Pinpoint the cell where the given text exists, returning its (X, Y) midpoint coordinate. 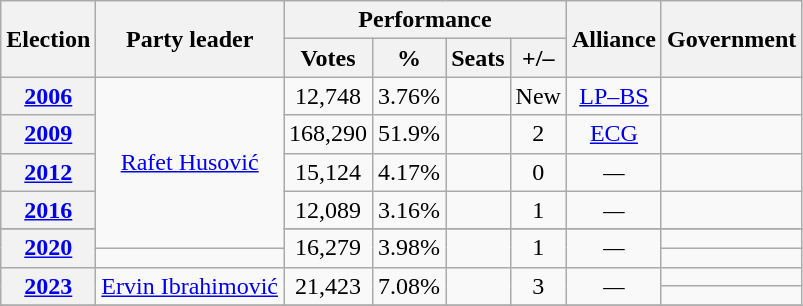
3.98% (410, 248)
3 (538, 286)
51.9% (410, 134)
New (538, 96)
7.08% (410, 286)
ECG (614, 134)
0 (538, 172)
+/– (538, 58)
% (410, 58)
168,290 (328, 134)
2023 (48, 286)
Performance (426, 20)
12,748 (328, 96)
Party leader (190, 39)
15,124 (328, 172)
Election (48, 39)
2020 (48, 248)
2006 (48, 96)
2012 (48, 172)
2 (538, 134)
2016 (48, 210)
Government (731, 39)
3.16% (410, 210)
Seats (478, 58)
4.17% (410, 172)
12,089 (328, 210)
Alliance (614, 39)
3.76% (410, 96)
Ervin Ibrahimović (190, 286)
LP–BS (614, 96)
21,423 (328, 286)
2009 (48, 134)
16,279 (328, 248)
Rafet Husović (190, 162)
Votes (328, 58)
